From the cell containing the given text, extract its center point as (x, y) coordinate. 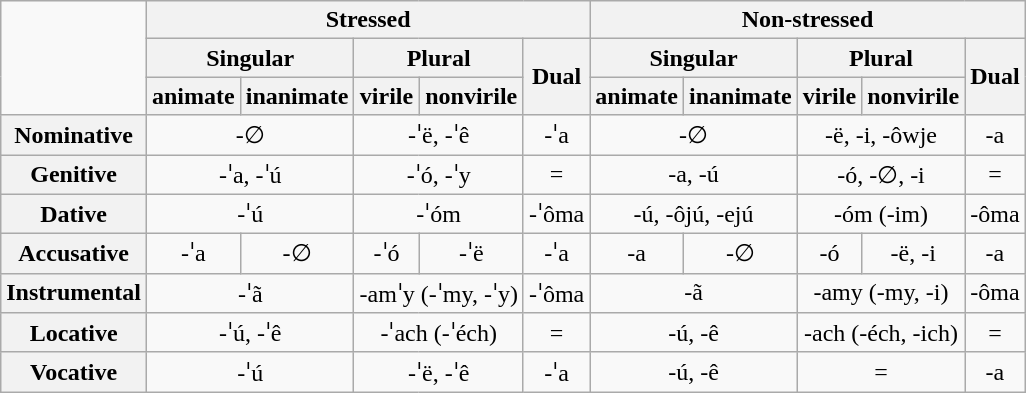
-ó, -∅, -i (880, 174)
-ˈó, -ˈy (438, 174)
-ó (829, 254)
Vocative (74, 372)
-a, -ú (694, 174)
Dative (74, 214)
-amˈy (-ˈmy, -ˈy) (438, 293)
-amy (-my, -i) (880, 293)
-ˈó (386, 254)
Genitive (74, 174)
Locative (74, 333)
Stressed (368, 20)
-ë, -i (914, 254)
Instrumental (74, 293)
-ˈú, -ˈê (250, 333)
-óm (-im) (880, 214)
Nominative (74, 135)
-ã (694, 293)
-ˈã (250, 293)
Accusative (74, 254)
-ˈë (471, 254)
-ˈach (-ˈéch) (438, 333)
-ˈóm (438, 214)
-ú, -ôjú, -ejú (694, 214)
Non-stressed (808, 20)
-ë, -i, -ôwje (880, 135)
-ˈa, -ˈú (250, 174)
-ach (-éch, -ich) (880, 333)
